Return the [X, Y] coordinate for the center point of the cell that contains the specified text.  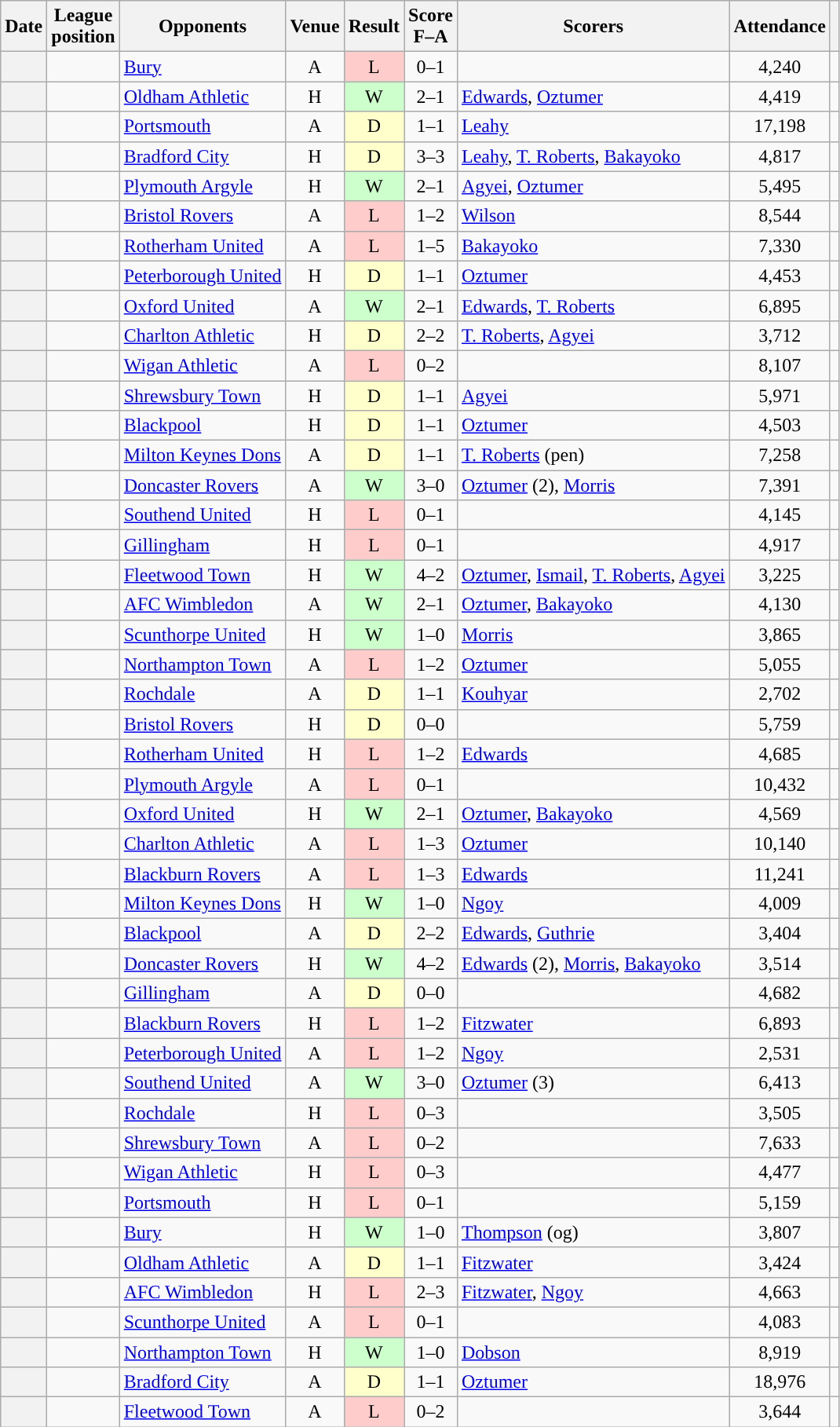
10,432 [780, 784]
Fitzwater, Ngoy [593, 1292]
4,817 [780, 156]
Scorers [593, 27]
Leahy [593, 126]
4,145 [780, 515]
10,140 [780, 843]
Kouhyar [593, 694]
5,971 [780, 395]
Oztumer (2), Morris [593, 485]
7,258 [780, 456]
4,453 [780, 276]
Date [24, 27]
4,083 [780, 1322]
Opponents [203, 27]
6,413 [780, 1083]
Venue [315, 27]
Morris [593, 635]
6,893 [780, 1023]
Result [374, 27]
3,807 [780, 1232]
2,531 [780, 1053]
Dobson [593, 1352]
Edwards, T. Roberts [593, 306]
3,712 [780, 335]
Edwards, Guthrie [593, 934]
4,917 [780, 545]
Agyei [593, 395]
4,569 [780, 814]
3,505 [780, 1113]
17,198 [780, 126]
Oztumer (3) [593, 1083]
7,391 [780, 485]
8,919 [780, 1352]
4,009 [780, 904]
4,685 [780, 754]
3,424 [780, 1262]
Agyei, Oztumer [593, 186]
3,865 [780, 635]
7,330 [780, 246]
Attendance [780, 27]
Edwards (2), Morris, Bakayoko [593, 964]
6,895 [780, 306]
8,544 [780, 216]
8,107 [780, 365]
3,404 [780, 934]
2,702 [780, 694]
Wilson [593, 216]
3–3 [431, 156]
Thompson (og) [593, 1232]
4,240 [780, 67]
Edwards, Oztumer [593, 97]
5,495 [780, 186]
Leagueposition [83, 27]
2–3 [431, 1292]
4,503 [780, 426]
3,225 [780, 575]
3,514 [780, 964]
5,759 [780, 724]
4,663 [780, 1292]
11,241 [780, 874]
18,976 [780, 1382]
4,130 [780, 605]
T. Roberts (pen) [593, 456]
Oztumer, Ismail, T. Roberts, Agyei [593, 575]
4,419 [780, 97]
7,633 [780, 1143]
1–5 [431, 246]
5,055 [780, 664]
4,682 [780, 993]
Leahy, T. Roberts, Bakayoko [593, 156]
T. Roberts, Agyei [593, 335]
5,159 [780, 1202]
Bakayoko [593, 246]
ScoreF–A [431, 27]
4,477 [780, 1173]
3,644 [780, 1412]
